Extract the (X, Y) coordinate from the center of the cell holding the provided text.  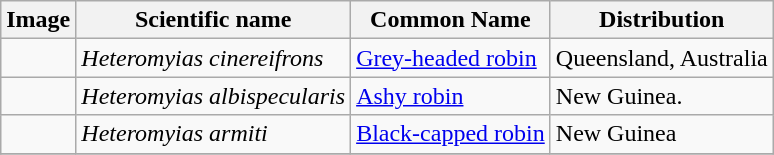
Heteromyias armiti (214, 134)
New Guinea. (662, 96)
Scientific name (214, 20)
Image (38, 20)
Common Name (451, 20)
New Guinea (662, 134)
Heteromyias albispecularis (214, 96)
Grey-headed robin (451, 58)
Ashy robin (451, 96)
Queensland, Australia (662, 58)
Distribution (662, 20)
Black-capped robin (451, 134)
Heteromyias cinereifrons (214, 58)
